Output the [X, Y] coordinate of the center of the cell containing the given text.  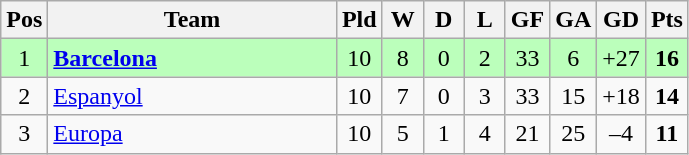
GF [527, 20]
Barcelona [192, 58]
–4 [622, 134]
GA [574, 20]
Pld [359, 20]
+18 [622, 96]
GD [622, 20]
16 [666, 58]
21 [527, 134]
+27 [622, 58]
W [402, 20]
4 [484, 134]
Pts [666, 20]
Espanyol [192, 96]
Pos [24, 20]
11 [666, 134]
14 [666, 96]
Team [192, 20]
5 [402, 134]
8 [402, 58]
D [444, 20]
Europa [192, 134]
7 [402, 96]
6 [574, 58]
15 [574, 96]
L [484, 20]
25 [574, 134]
